Identify which cell holds the provided text, then report its (x, y) central coordinate. 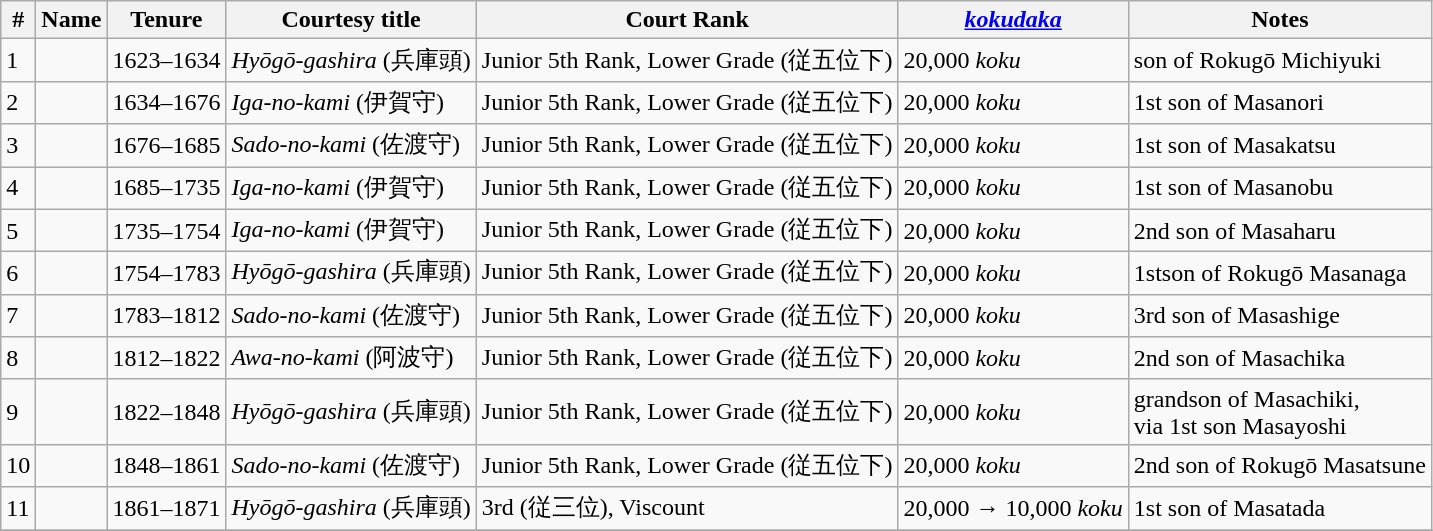
5 (18, 230)
20,000 → 10,000 koku (1013, 508)
1st son of Masanobu (1280, 188)
kokudaka (1013, 20)
1623–1634 (166, 60)
son of Rokugō Michiyuki (1280, 60)
1st son of Masakatsu (1280, 146)
Courtesy title (351, 20)
4 (18, 188)
2nd son of Masaharu (1280, 230)
2nd son of Masachika (1280, 358)
3rd (従三位), Viscount (687, 508)
11 (18, 508)
3 (18, 146)
1783–1812 (166, 316)
8 (18, 358)
1812–1822 (166, 358)
2 (18, 102)
6 (18, 274)
1848–1861 (166, 466)
# (18, 20)
1754–1783 (166, 274)
Name (72, 20)
Tenure (166, 20)
1822–1848 (166, 412)
1685–1735 (166, 188)
1 (18, 60)
2nd son of Rokugō Masatsune (1280, 466)
1861–1871 (166, 508)
1735–1754 (166, 230)
10 (18, 466)
3rd son of Masashige (1280, 316)
7 (18, 316)
1st son of Masanori (1280, 102)
1676–1685 (166, 146)
Awa-no-kami (阿波守) (351, 358)
1634–1676 (166, 102)
9 (18, 412)
1stson of Rokugō Masanaga (1280, 274)
Court Rank (687, 20)
grandson of Masachiki,via 1st son Masayoshi (1280, 412)
Notes (1280, 20)
1st son of Masatada (1280, 508)
